Identify which cell holds the provided text, then report its (x, y) central coordinate. 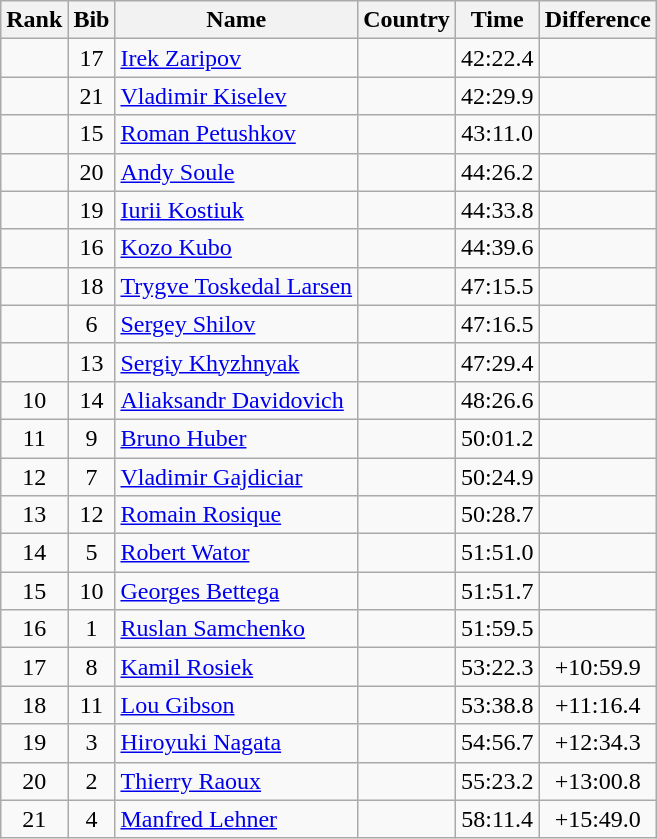
Andy Soule (236, 172)
8 (92, 667)
Lou Gibson (236, 705)
42:22.4 (497, 58)
Georges Bettega (236, 591)
50:24.9 (497, 477)
51:59.5 (497, 629)
3 (92, 743)
Name (236, 20)
47:29.4 (497, 362)
Kamil Rosiek (236, 667)
Aliaksandr Davidovich (236, 400)
Thierry Raoux (236, 781)
Rank (34, 20)
Bruno Huber (236, 438)
6 (92, 324)
58:11.4 (497, 819)
Kozo Kubo (236, 248)
Roman Petushkov (236, 134)
Trygve Toskedal Larsen (236, 286)
51:51.0 (497, 553)
9 (92, 438)
Time (497, 20)
Hiroyuki Nagata (236, 743)
50:28.7 (497, 515)
Sergey Shilov (236, 324)
Sergiy Khyzhnyak (236, 362)
Vladimir Gajdiciar (236, 477)
7 (92, 477)
1 (92, 629)
+11:16.4 (598, 705)
+12:34.3 (598, 743)
2 (92, 781)
Robert Wator (236, 553)
Difference (598, 20)
51:51.7 (497, 591)
+10:59.9 (598, 667)
47:16.5 (497, 324)
5 (92, 553)
55:23.2 (497, 781)
4 (92, 819)
44:39.6 (497, 248)
+13:00.8 (598, 781)
Country (407, 20)
50:01.2 (497, 438)
43:11.0 (497, 134)
54:56.7 (497, 743)
+15:49.0 (598, 819)
Romain Rosique (236, 515)
48:26.6 (497, 400)
Ruslan Samchenko (236, 629)
53:22.3 (497, 667)
Vladimir Kiselev (236, 96)
Bib (92, 20)
Iurii Kostiuk (236, 210)
53:38.8 (497, 705)
Manfred Lehner (236, 819)
Irek Zaripov (236, 58)
44:26.2 (497, 172)
47:15.5 (497, 286)
42:29.9 (497, 96)
44:33.8 (497, 210)
